Return (X, Y) of the center of cell containing provided text 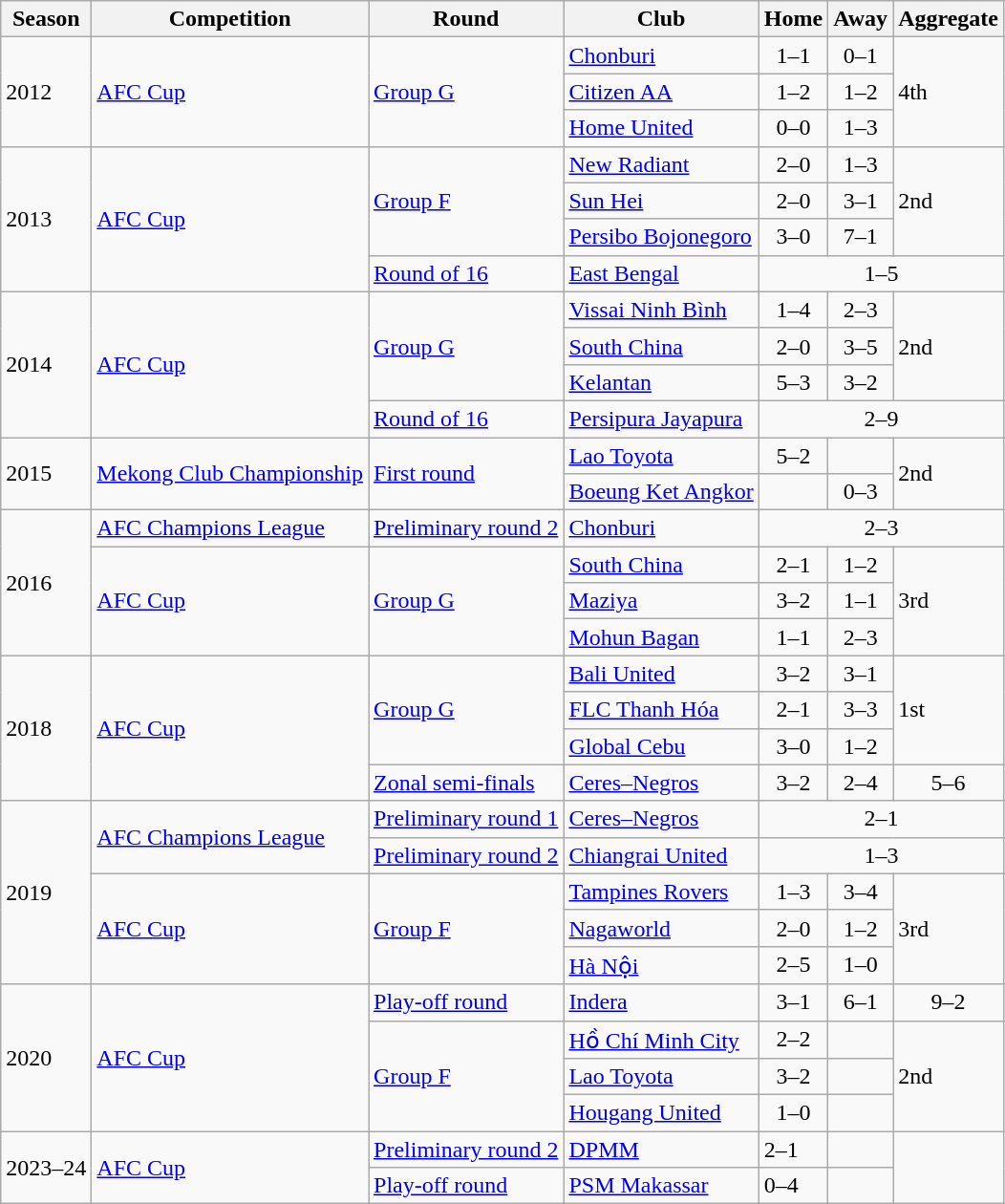
2018 (46, 728)
New Radiant (661, 164)
3–4 (861, 892)
Global Cebu (661, 746)
0–4 (793, 1186)
Hà Nội (661, 965)
3–3 (861, 710)
Away (861, 19)
Hougang United (661, 1113)
FLC Thanh Hóa (661, 710)
Club (661, 19)
Season (46, 19)
2–9 (881, 419)
Zonal semi-finals (466, 783)
Citizen AA (661, 92)
Indera (661, 1002)
Sun Hei (661, 201)
2019 (46, 892)
Kelantan (661, 382)
Home United (661, 128)
5–6 (949, 783)
Nagaworld (661, 928)
2–5 (793, 965)
Bali United (661, 674)
Round (466, 19)
0–3 (861, 492)
Hồ Chí Minh City (661, 1040)
9–2 (949, 1002)
First round (466, 474)
2013 (46, 219)
7–1 (861, 237)
Chiangrai United (661, 855)
Persibo Bojonegoro (661, 237)
1–5 (881, 273)
0–0 (793, 128)
2023–24 (46, 1168)
2012 (46, 92)
1–4 (793, 310)
2–2 (793, 1040)
2016 (46, 583)
Mekong Club Championship (230, 474)
East Bengal (661, 273)
4th (949, 92)
Mohun Bagan (661, 637)
3–5 (861, 346)
Maziya (661, 601)
DPMM (661, 1150)
5–2 (793, 456)
1st (949, 710)
Vissai Ninh Bình (661, 310)
Boeung Ket Angkor (661, 492)
PSM Makassar (661, 1186)
2015 (46, 474)
2–4 (861, 783)
Preliminary round 1 (466, 819)
Aggregate (949, 19)
Home (793, 19)
Tampines Rovers (661, 892)
6–1 (861, 1002)
5–3 (793, 382)
2014 (46, 364)
Persipura Jayapura (661, 419)
0–1 (861, 55)
2020 (46, 1058)
Competition (230, 19)
